Pinpoint the cell where the given text exists, returning its [X, Y] midpoint coordinate. 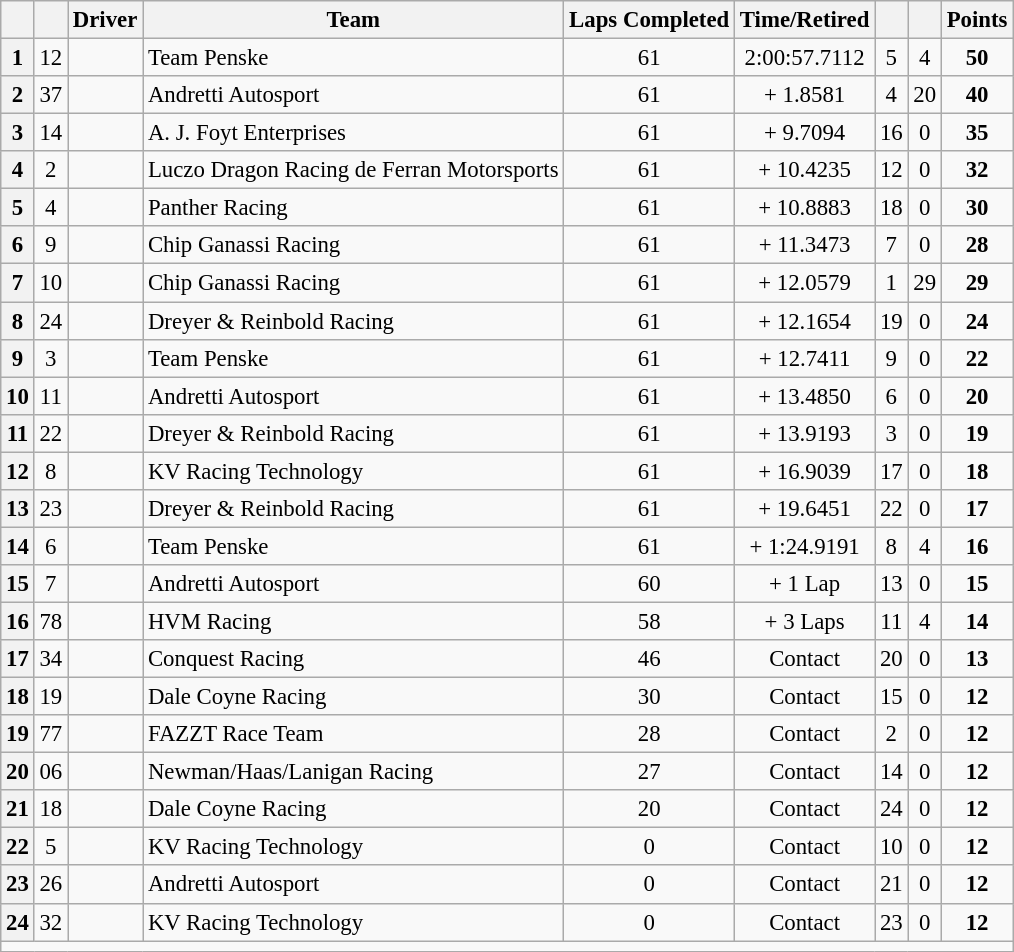
Laps Completed [650, 20]
+ 10.8883 [805, 208]
Panther Racing [354, 208]
Time/Retired [805, 20]
+ 1.8581 [805, 95]
Team [354, 20]
Newman/Haas/Lanigan Racing [354, 772]
Driver [106, 20]
46 [650, 659]
34 [50, 659]
+ 12.7411 [805, 358]
HVM Racing [354, 621]
+ 11.3473 [805, 245]
+ 12.1654 [805, 321]
06 [50, 772]
Points [976, 20]
+ 1:24.9191 [805, 546]
+ 1 Lap [805, 584]
35 [976, 133]
58 [650, 621]
+ 13.9193 [805, 433]
+ 19.6451 [805, 509]
77 [50, 734]
78 [50, 621]
27 [650, 772]
+ 16.9039 [805, 471]
50 [976, 58]
Luczo Dragon Racing de Ferran Motorsports [354, 170]
+ 10.4235 [805, 170]
FAZZT Race Team [354, 734]
+ 12.0579 [805, 283]
40 [976, 95]
+ 3 Laps [805, 621]
+ 9.7094 [805, 133]
37 [50, 95]
2:00:57.7112 [805, 58]
60 [650, 584]
Conquest Racing [354, 659]
+ 13.4850 [805, 396]
26 [50, 885]
A. J. Foyt Enterprises [354, 133]
